Output the (X, Y) coordinate of the center of the cell containing the given text.  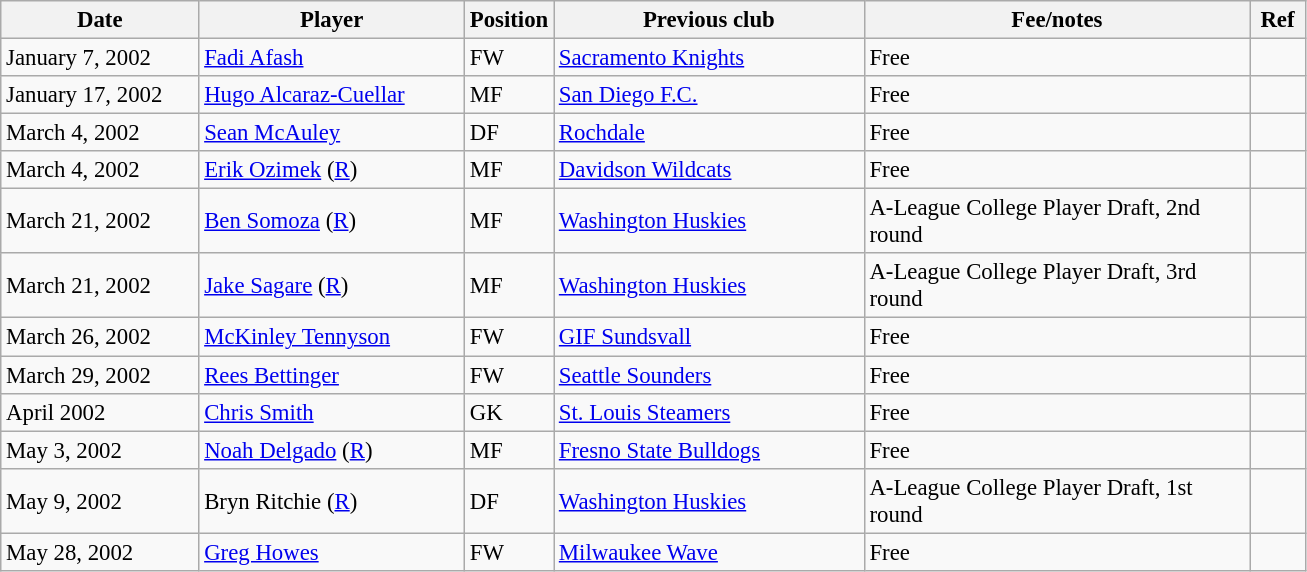
St. Louis Steamers (710, 412)
Noah Delgado (R) (332, 450)
Seattle Sounders (710, 375)
San Diego F.C. (710, 95)
March 26, 2002 (100, 337)
A-League College Player Draft, 1st round (1057, 500)
Chris Smith (332, 412)
Milwaukee Wave (710, 552)
Player (332, 20)
Ben Somoza (R) (332, 222)
January 7, 2002 (100, 58)
Position (508, 20)
Fadi Afash (332, 58)
May 3, 2002 (100, 450)
Date (100, 20)
May 28, 2002 (100, 552)
Hugo Alcaraz-Cuellar (332, 95)
Greg Howes (332, 552)
May 9, 2002 (100, 500)
McKinley Tennyson (332, 337)
GIF Sundsvall (710, 337)
April 2002 (100, 412)
January 17, 2002 (100, 95)
Davidson Wildcats (710, 170)
GK (508, 412)
Bryn Ritchie (R) (332, 500)
Sacramento Knights (710, 58)
Previous club (710, 20)
Jake Sagare (R) (332, 286)
Fee/notes (1057, 20)
Ref (1278, 20)
Sean McAuley (332, 133)
Erik Ozimek (R) (332, 170)
March 29, 2002 (100, 375)
Fresno State Bulldogs (710, 450)
Rees Bettinger (332, 375)
Rochdale (710, 133)
A-League College Player Draft, 3rd round (1057, 286)
A-League College Player Draft, 2nd round (1057, 222)
